From the cell containing the given text, extract its center point as (x, y) coordinate. 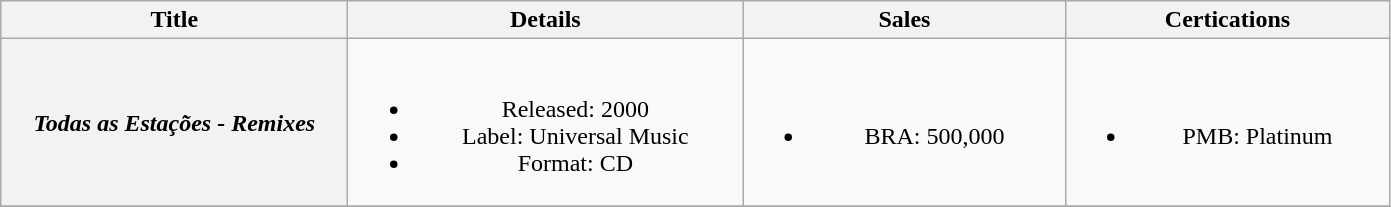
Details (546, 20)
Certications (1228, 20)
Sales (904, 20)
Title (174, 20)
Todas as Estações - Remixes (174, 122)
BRA: 500,000 (904, 122)
PMB: Platinum (1228, 122)
Released: 2000Label: Universal MusicFormat: CD (546, 122)
